Return (X, Y) of the center of cell containing provided text 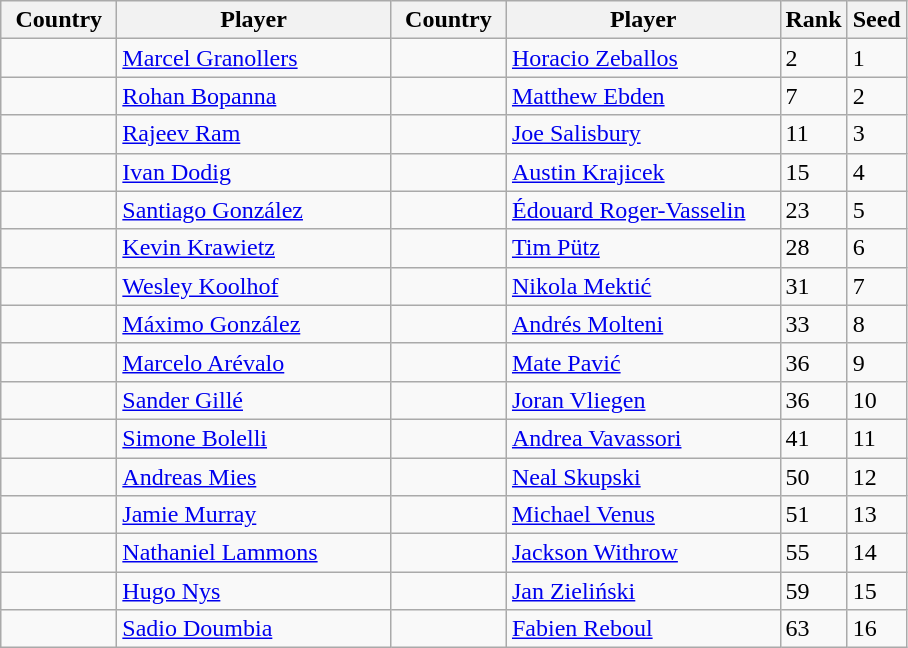
51 (814, 515)
Santiago González (254, 210)
Nathaniel Lammons (254, 553)
Andrea Vavassori (643, 438)
Joe Salisbury (643, 134)
Ivan Dodig (254, 172)
5 (876, 210)
14 (876, 553)
Kevin Krawietz (254, 248)
13 (876, 515)
Édouard Roger-Vasselin (643, 210)
Rohan Bopanna (254, 96)
Mate Pavić (643, 362)
Marcel Granollers (254, 58)
Neal Skupski (643, 477)
Fabien Reboul (643, 629)
Jan Zieliński (643, 591)
Michael Venus (643, 515)
Hugo Nys (254, 591)
Marcelo Arévalo (254, 362)
Seed (876, 20)
Máximo González (254, 324)
1 (876, 58)
8 (876, 324)
9 (876, 362)
Tim Pütz (643, 248)
59 (814, 591)
63 (814, 629)
Matthew Ebden (643, 96)
3 (876, 134)
50 (814, 477)
33 (814, 324)
Jackson Withrow (643, 553)
Austin Krajicek (643, 172)
31 (814, 286)
Simone Bolelli (254, 438)
10 (876, 400)
Andreas Mies (254, 477)
55 (814, 553)
Sander Gillé (254, 400)
Nikola Mektić (643, 286)
16 (876, 629)
Joran Vliegen (643, 400)
Wesley Koolhof (254, 286)
4 (876, 172)
28 (814, 248)
Sadio Doumbia (254, 629)
6 (876, 248)
Horacio Zeballos (643, 58)
12 (876, 477)
Rank (814, 20)
41 (814, 438)
Jamie Murray (254, 515)
Andrés Molteni (643, 324)
Rajeev Ram (254, 134)
23 (814, 210)
